For the text-containing cell, return its midpoint in [X, Y] coordinate format. 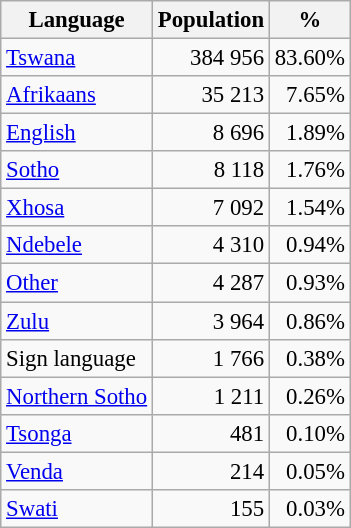
214 [210, 471]
83.60% [310, 58]
Population [210, 20]
0.03% [310, 509]
% [310, 20]
7 092 [210, 208]
0.93% [310, 283]
Other [77, 283]
7.65% [310, 95]
4 310 [210, 245]
0.38% [310, 358]
155 [210, 509]
3 964 [210, 321]
1.76% [310, 170]
Xhosa [77, 208]
1 766 [210, 358]
Sotho [77, 170]
Northern Sotho [77, 396]
Sign language [77, 358]
35 213 [210, 95]
8 696 [210, 133]
4 287 [210, 283]
Language [77, 20]
0.10% [310, 433]
0.94% [310, 245]
Tswana [77, 58]
Afrikaans [77, 95]
Tsonga [77, 433]
English [77, 133]
0.05% [310, 471]
1.89% [310, 133]
1 211 [210, 396]
0.86% [310, 321]
1.54% [310, 208]
Zulu [77, 321]
Swati [77, 509]
Ndebele [77, 245]
481 [210, 433]
0.26% [310, 396]
Venda [77, 471]
384 956 [210, 58]
8 118 [210, 170]
